Search for the cell housing the specified text and yield its (x, y) center coordinate. 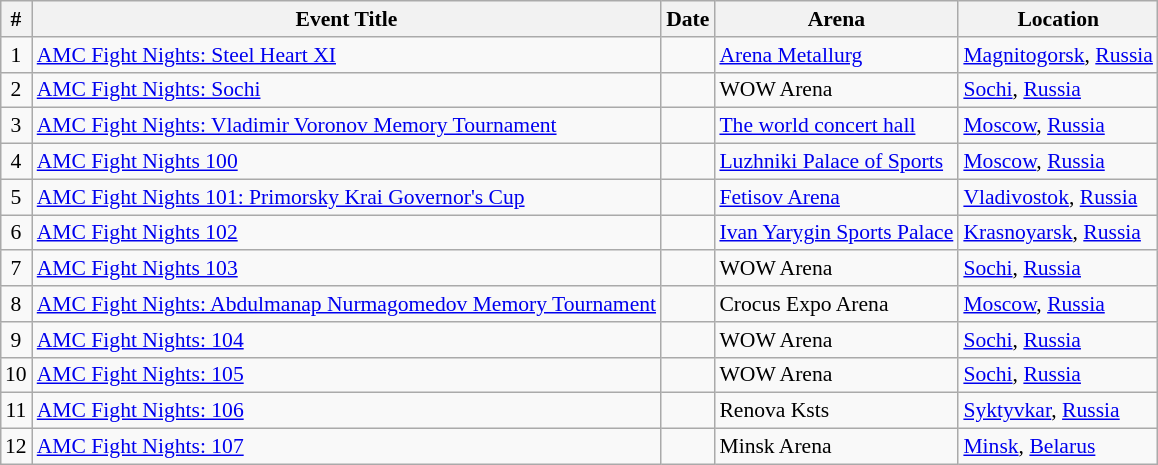
9 (16, 340)
2 (16, 90)
Krasnoyarsk, Russia (1058, 233)
AMC Fight Nights 102 (346, 233)
Arena (836, 19)
Location (1058, 19)
AMC Fight Nights: Sochi (346, 90)
3 (16, 126)
5 (16, 197)
Minsk, Belarus (1058, 447)
Date (688, 19)
AMC Fight Nights: 105 (346, 375)
1 (16, 55)
7 (16, 269)
AMC Fight Nights: 107 (346, 447)
Crocus Expo Arena (836, 304)
Minsk Arena (836, 447)
AMC Fight Nights: Abdulmanap Nurmagomedov Memory Tournament (346, 304)
AMC Fight Nights: Steel Heart XI (346, 55)
AMC Fight Nights: 106 (346, 411)
10 (16, 375)
4 (16, 162)
Event Title (346, 19)
AMC Fight Nights: Vladimir Voronov Memory Tournament (346, 126)
Arena Metallurg (836, 55)
12 (16, 447)
11 (16, 411)
Magnitogorsk, Russia (1058, 55)
AMC Fight Nights 103 (346, 269)
Luzhniki Palace of Sports (836, 162)
AMC Fight Nights: 104 (346, 340)
The world concert hall (836, 126)
Syktyvkar, Russia (1058, 411)
8 (16, 304)
Fetisov Arena (836, 197)
AMC Fight Nights 101: Primorsky Krai Governor's Cup (346, 197)
AMC Fight Nights 100 (346, 162)
# (16, 19)
Vladivostok, Russia (1058, 197)
6 (16, 233)
Ivan Yarygin Sports Palace (836, 233)
Renova Ksts (836, 411)
